Scan for the cell matching the given text and deliver its (X, Y) coordinate at center. 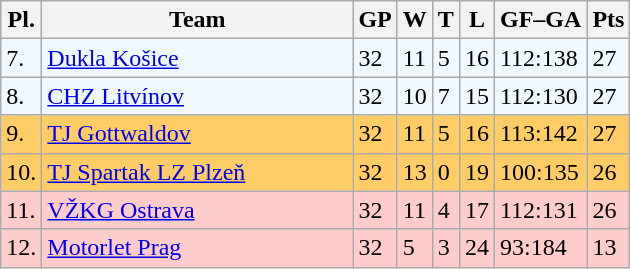
19 (476, 172)
9. (22, 134)
93:184 (540, 248)
CHZ Litvínov (198, 96)
L (476, 20)
0 (446, 172)
7. (22, 58)
W (414, 20)
VŽKG Ostrava (198, 210)
Team (198, 20)
113:142 (540, 134)
TJ Gottwaldov (198, 134)
Pl. (22, 20)
100:135 (540, 172)
Pts (608, 20)
T (446, 20)
12. (22, 248)
Dukla Košice (198, 58)
112:130 (540, 96)
112:138 (540, 58)
Motorlet Prag (198, 248)
GF–GA (540, 20)
8. (22, 96)
GP (375, 20)
10 (414, 96)
112:131 (540, 210)
4 (446, 210)
15 (476, 96)
TJ Spartak LZ Plzeň (198, 172)
3 (446, 248)
17 (476, 210)
10. (22, 172)
24 (476, 248)
7 (446, 96)
11. (22, 210)
